Return the (x, y) coordinate for the center point of the cell that contains the specified text.  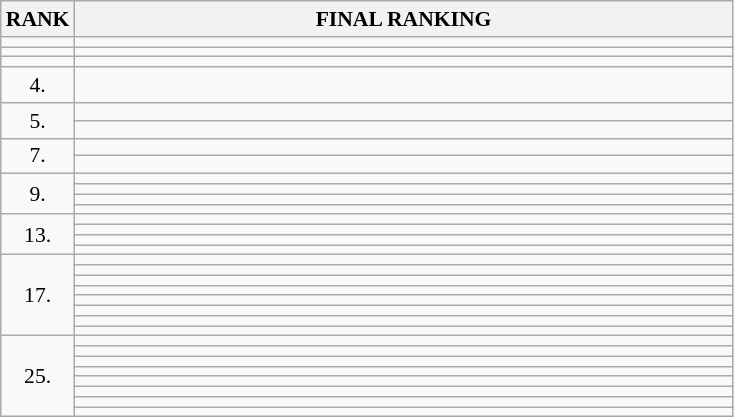
5. (38, 121)
FINAL RANKING (403, 19)
4. (38, 85)
25. (38, 376)
RANK (38, 19)
7. (38, 156)
17. (38, 296)
13. (38, 235)
9. (38, 194)
